Detect which cell encompasses the target text, then output its (x, y) center coordinate. 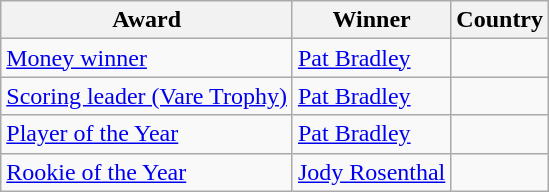
Scoring leader (Vare Trophy) (147, 96)
Award (147, 20)
Jody Rosenthal (371, 172)
Player of the Year (147, 134)
Rookie of the Year (147, 172)
Country (500, 20)
Money winner (147, 58)
Winner (371, 20)
